Detect which cell encompasses the target text, then output its (x, y) center coordinate. 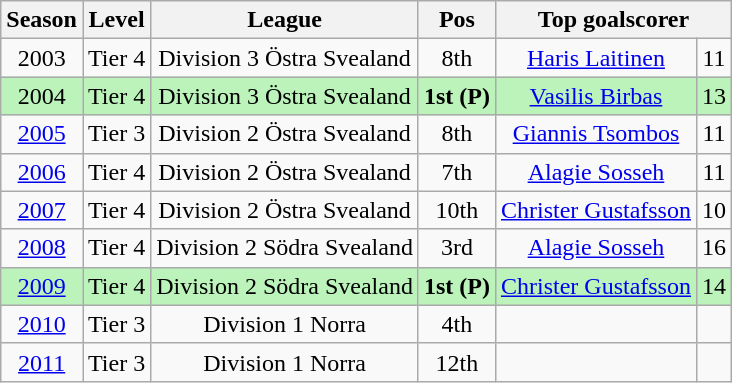
Vasilis Birbas (596, 96)
2010 (42, 324)
2007 (42, 210)
4th (456, 324)
2011 (42, 362)
2005 (42, 134)
Giannis Tsombos (596, 134)
16 (714, 248)
Pos (456, 20)
2009 (42, 286)
14 (714, 286)
10th (456, 210)
2004 (42, 96)
Season (42, 20)
Top goalscorer (613, 20)
Haris Laitinen (596, 58)
10 (714, 210)
7th (456, 172)
Level (116, 20)
3rd (456, 248)
League (285, 20)
12th (456, 362)
2003 (42, 58)
2008 (42, 248)
13 (714, 96)
2006 (42, 172)
